Return the [X, Y] coordinate for the center point of the cell that contains the specified text.  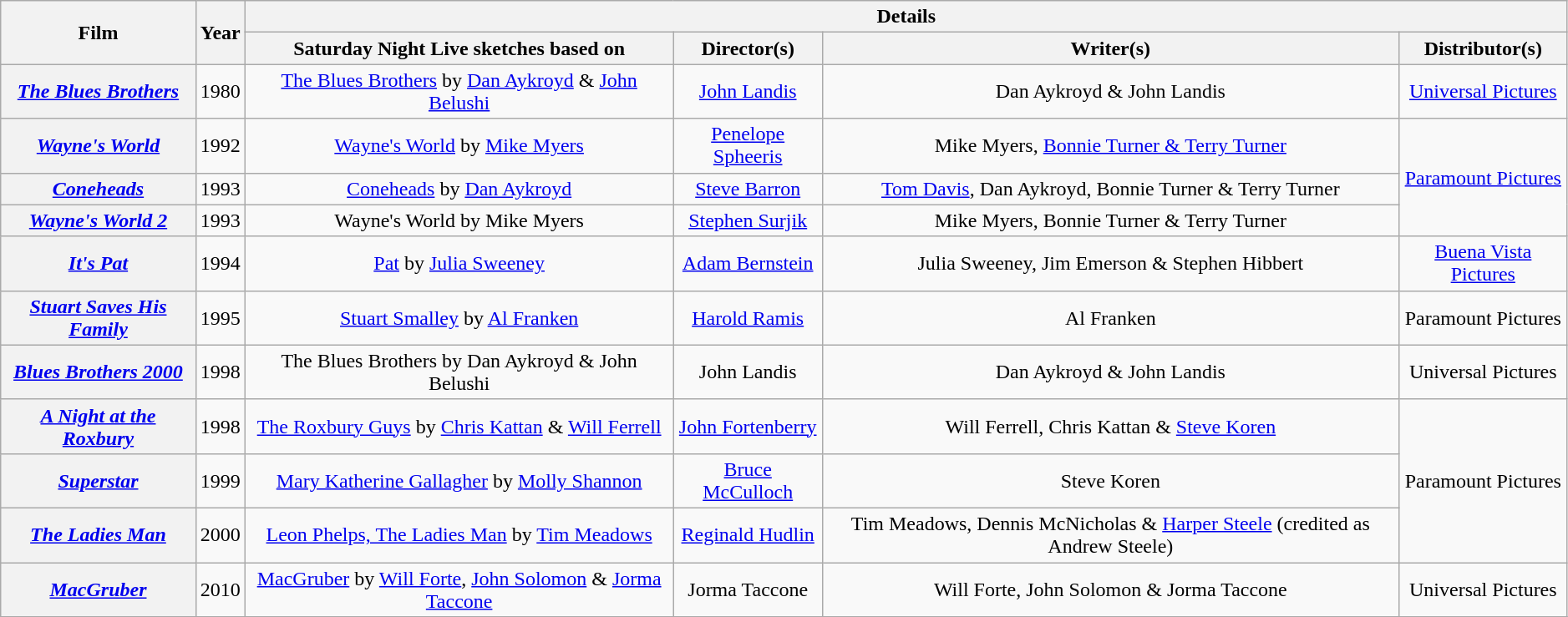
Wayne's World 2 [99, 220]
Julia Sweeney, Jim Emerson & Stephen Hibbert [1110, 264]
1995 [221, 317]
Director(s) [748, 48]
It's Pat [99, 264]
1994 [221, 264]
Details [906, 17]
Reginald Hudlin [748, 534]
Jorma Taccone [748, 589]
Penelope Spheeris [748, 145]
Will Forte, John Solomon & Jorma Taccone [1110, 589]
Superstar [99, 481]
Coneheads [99, 189]
Tom Davis, Dan Aykroyd, Bonnie Turner & Terry Turner [1110, 189]
2010 [221, 589]
1999 [221, 481]
Stuart Smalley by Al Franken [459, 317]
Leon Phelps, The Ladies Man by Tim Meadows [459, 534]
Steve Barron [748, 189]
Stuart Saves His Family [99, 317]
Stephen Surjik [748, 220]
Year [221, 33]
1992 [221, 145]
The Ladies Man [99, 534]
Distributor(s) [1483, 48]
John Fortenberry [748, 426]
The Roxbury Guys by Chris Kattan & Will Ferrell [459, 426]
Harold Ramis [748, 317]
MacGruber by Will Forte, John Solomon & Jorma Taccone [459, 589]
A Night at the Roxbury [99, 426]
Will Ferrell, Chris Kattan & Steve Koren [1110, 426]
Mary Katherine Gallagher by Molly Shannon [459, 481]
Pat by Julia Sweeney [459, 264]
Saturday Night Live sketches based on [459, 48]
The Blues Brothers [99, 92]
Coneheads by Dan Aykroyd [459, 189]
1980 [221, 92]
Buena Vista Pictures [1483, 264]
2000 [221, 534]
Wayne's World [99, 145]
Tim Meadows, Dennis McNicholas & Harper Steele (credited as Andrew Steele) [1110, 534]
Film [99, 33]
Blues Brothers 2000 [99, 372]
Adam Bernstein [748, 264]
Writer(s) [1110, 48]
Al Franken [1110, 317]
Bruce McCulloch [748, 481]
MacGruber [99, 589]
Steve Koren [1110, 481]
